Find where the given text appears and provide that cell's center as (x, y) coordinate. 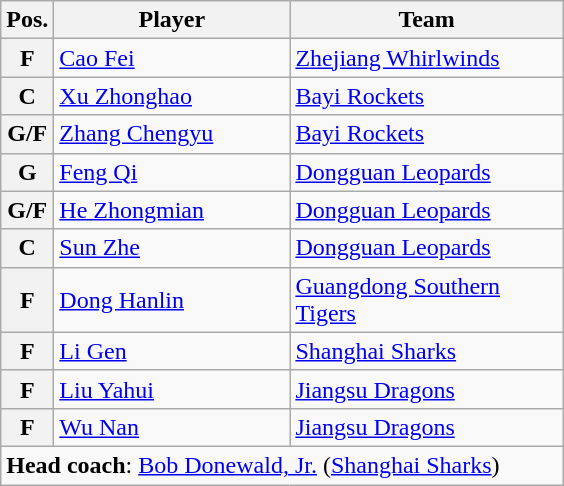
Team (427, 20)
Head coach: Bob Donewald, Jr. (Shanghai Sharks) (282, 465)
Xu Zhonghao (172, 96)
Sun Zhe (172, 248)
Zhang Chengyu (172, 134)
Zhejiang Whirlwinds (427, 58)
Li Gen (172, 351)
Wu Nan (172, 427)
Player (172, 20)
Cao Fei (172, 58)
Shanghai Sharks (427, 351)
Feng Qi (172, 172)
Liu Yahui (172, 389)
G (28, 172)
Guangdong Southern Tigers (427, 300)
Dong Hanlin (172, 300)
He Zhongmian (172, 210)
Pos. (28, 20)
